Pinpoint the cell where the given text exists, returning its [x, y] midpoint coordinate. 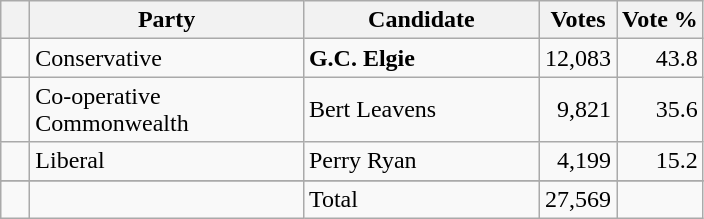
43.8 [660, 58]
12,083 [578, 58]
27,569 [578, 199]
Perry Ryan [421, 161]
4,199 [578, 161]
Total [421, 199]
9,821 [578, 110]
Votes [578, 20]
Bert Leavens [421, 110]
Party [167, 20]
15.2 [660, 161]
Vote % [660, 20]
Liberal [167, 161]
Conservative [167, 58]
Co-operative Commonwealth [167, 110]
35.6 [660, 110]
G.C. Elgie [421, 58]
Candidate [421, 20]
